Identify which cell holds the provided text, then report its (X, Y) central coordinate. 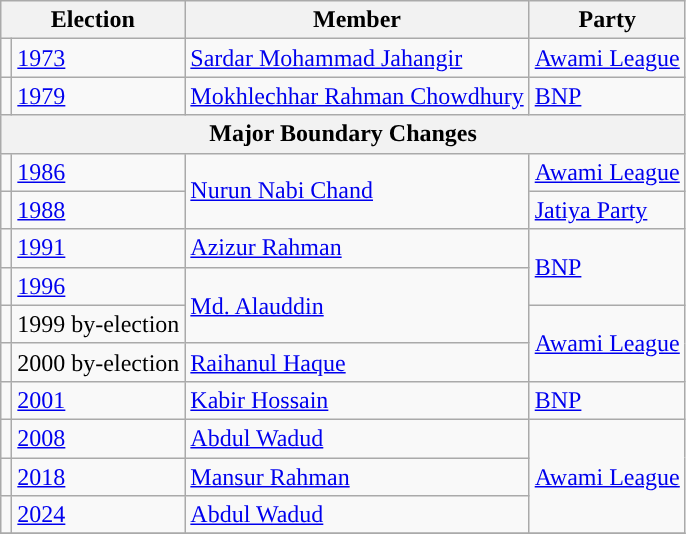
Raihanul Haque (357, 362)
Election (93, 20)
Sardar Mohammad Jahangir (357, 58)
Member (357, 20)
1986 (98, 172)
1991 (98, 248)
2000 by-election (98, 362)
Md. Alauddin (357, 305)
1999 by-election (98, 324)
Mansur Rahman (357, 477)
Major Boundary Changes (344, 134)
1979 (98, 96)
Azizur Rahman (357, 248)
1988 (98, 210)
2001 (98, 400)
2008 (98, 438)
2024 (98, 515)
1973 (98, 58)
Party (607, 20)
Kabir Hossain (357, 400)
2018 (98, 477)
Nurun Nabi Chand (357, 191)
Jatiya Party (607, 210)
1996 (98, 286)
Mokhlechhar Rahman Chowdhury (357, 96)
